Return the (X, Y) coordinate for the center point of the cell that contains the specified text.  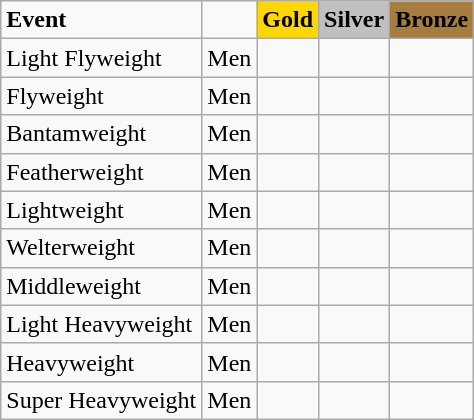
Silver (354, 20)
Gold (288, 20)
Bronze (432, 20)
Event (102, 20)
Welterweight (102, 248)
Middleweight (102, 286)
Bantamweight (102, 134)
Flyweight (102, 96)
Lightweight (102, 210)
Light Heavyweight (102, 324)
Super Heavyweight (102, 400)
Heavyweight (102, 362)
Light Flyweight (102, 58)
Featherweight (102, 172)
